Determine the [X, Y] coordinate at the center of the cell enclosing the given text.  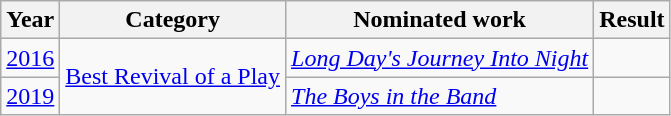
2019 [30, 96]
Long Day's Journey Into Night [440, 58]
Category [173, 20]
Result [632, 20]
Year [30, 20]
Best Revival of a Play [173, 77]
Nominated work [440, 20]
2016 [30, 58]
The Boys in the Band [440, 96]
